Capture the cell that displays the provided text and extract its (X, Y) central coordinate. 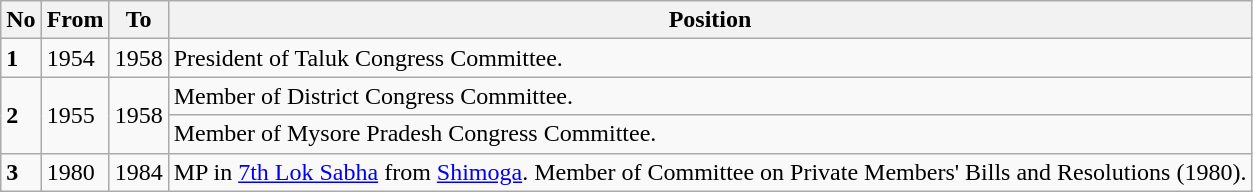
Member of District Congress Committee. (710, 96)
Position (710, 20)
No (21, 20)
1955 (75, 115)
1954 (75, 58)
To (138, 20)
3 (21, 172)
1984 (138, 172)
MP in 7th Lok Sabha from Shimoga. Member of Committee on Private Members' Bills and Resolutions (1980). (710, 172)
President of Taluk Congress Committee. (710, 58)
1 (21, 58)
From (75, 20)
Member of Mysore Pradesh Congress Committee. (710, 134)
2 (21, 115)
1980 (75, 172)
